Find where the given text appears and provide that cell's center as (x, y) coordinate. 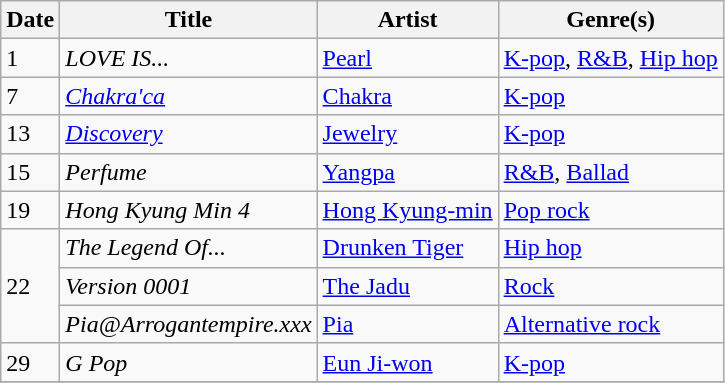
22 (30, 286)
Drunken Tiger (408, 248)
Artist (408, 20)
Perfume (188, 172)
Hong Kyung Min 4 (188, 210)
Yangpa (408, 172)
Pop rock (610, 210)
Chakra'ca (188, 96)
The Legend Of... (188, 248)
Alternative rock (610, 324)
Version 0001 (188, 286)
K-pop, R&B, Hip hop (610, 58)
Hip hop (610, 248)
Genre(s) (610, 20)
Pearl (408, 58)
G Pop (188, 362)
R&B, Ballad (610, 172)
13 (30, 134)
Rock (610, 286)
15 (30, 172)
LOVE IS... (188, 58)
19 (30, 210)
Discovery (188, 134)
Eun Ji-won (408, 362)
Title (188, 20)
7 (30, 96)
Pia (408, 324)
29 (30, 362)
Chakra (408, 96)
Jewelry (408, 134)
The Jadu (408, 286)
Date (30, 20)
Pia@Arrogantempire.xxx (188, 324)
1 (30, 58)
Hong Kyung-min (408, 210)
